From the cell containing the given text, extract its center point as (x, y) coordinate. 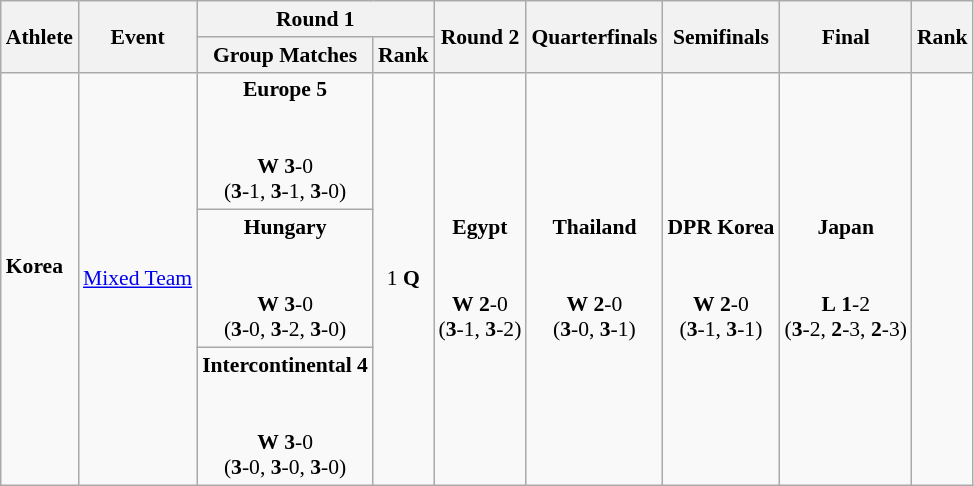
Egypt W 2-0 (3-1, 3-2) (480, 278)
Europe 5 W 3-0 (3-1, 3-1, 3-0) (285, 141)
Korea (40, 278)
Hungary W 3-0 (3-0, 3-2, 3-0) (285, 279)
Round 2 (480, 36)
Quarterfinals (594, 36)
Event (138, 36)
Group Matches (285, 55)
Thailand W 2-0 (3-0, 3-1) (594, 278)
Mixed Team (138, 278)
DPR Korea W 2-0 (3-1, 3-1) (720, 278)
Intercontinental 4 W 3-0 (3-0, 3-0, 3-0) (285, 417)
Semifinals (720, 36)
1 Q (404, 278)
Japan L 1-2 (3-2, 2-3, 2-3) (845, 278)
Final (845, 36)
Athlete (40, 36)
Round 1 (315, 19)
